Scan for the cell matching the given text and deliver its (X, Y) coordinate at center. 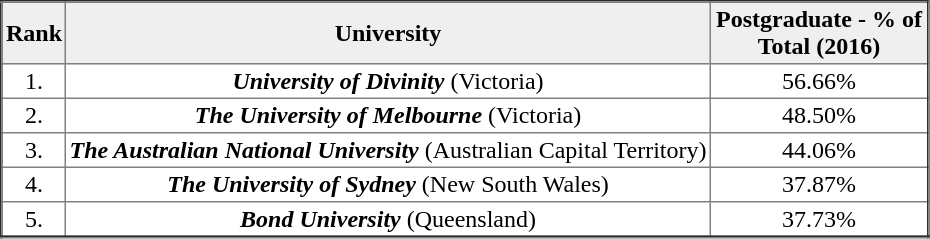
37.73% (819, 219)
48.50% (819, 115)
4. (34, 184)
The University of Sydney (New South Wales) (388, 184)
5. (34, 219)
56.66% (819, 81)
Rank (34, 33)
University of Divinity (Victoria) (388, 81)
The University of Melbourne (Victoria) (388, 115)
37.87% (819, 184)
Postgraduate - % of Total (2016) (819, 33)
44.06% (819, 150)
University (388, 33)
1. (34, 81)
2. (34, 115)
3. (34, 150)
The Australian National University (Australian Capital Territory) (388, 150)
Bond University (Queensland) (388, 219)
